Identify which cell holds the provided text, then report its (X, Y) central coordinate. 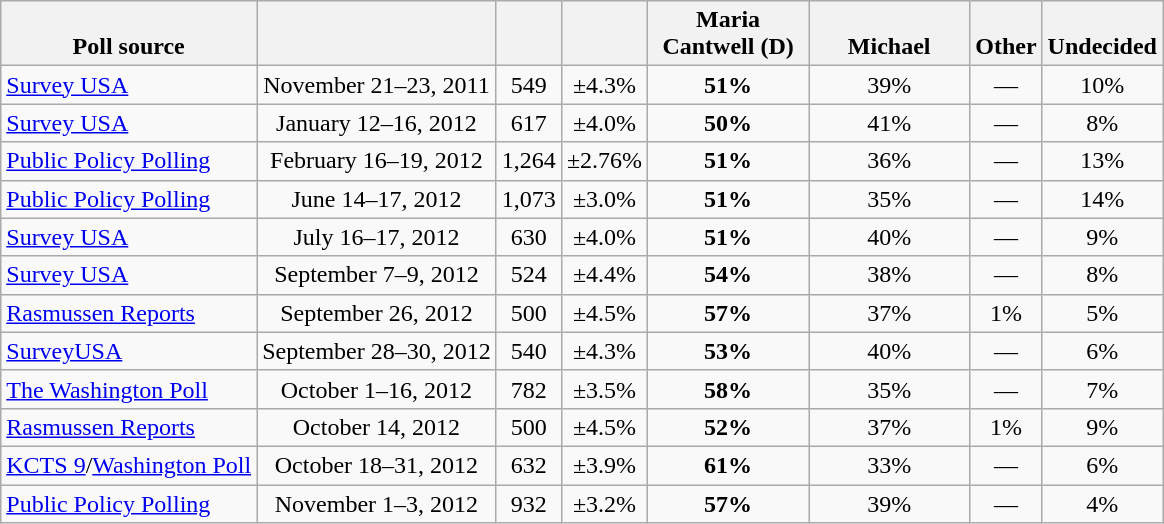
58% (728, 389)
Poll source (129, 34)
54% (728, 275)
October 1–16, 2012 (377, 389)
782 (528, 389)
Undecided (1102, 34)
MariaCantwell (D) (728, 34)
41% (890, 123)
±3.2% (604, 503)
932 (528, 503)
Other (1006, 34)
September 28–30, 2012 (377, 351)
38% (890, 275)
Michael (890, 34)
January 12–16, 2012 (377, 123)
November 21–23, 2011 (377, 85)
SurveyUSA (129, 351)
September 26, 2012 (377, 313)
14% (1102, 199)
549 (528, 85)
June 14–17, 2012 (377, 199)
36% (890, 161)
61% (728, 465)
4% (1102, 503)
October 18–31, 2012 (377, 465)
1,264 (528, 161)
630 (528, 237)
February 16–19, 2012 (377, 161)
53% (728, 351)
617 (528, 123)
October 14, 2012 (377, 427)
±3.0% (604, 199)
7% (1102, 389)
52% (728, 427)
33% (890, 465)
632 (528, 465)
1,073 (528, 199)
November 1–3, 2012 (377, 503)
September 7–9, 2012 (377, 275)
KCTS 9/Washington Poll (129, 465)
540 (528, 351)
10% (1102, 85)
±3.9% (604, 465)
13% (1102, 161)
±3.5% (604, 389)
July 16–17, 2012 (377, 237)
The Washington Poll (129, 389)
5% (1102, 313)
50% (728, 123)
±2.76% (604, 161)
±4.4% (604, 275)
524 (528, 275)
